Find where the given text appears and provide that cell's center as (x, y) coordinate. 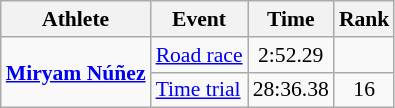
Event (200, 19)
2:52.29 (291, 55)
Rank (364, 19)
Time (291, 19)
Time trial (200, 90)
28:36.38 (291, 90)
16 (364, 90)
Miryam Núñez (76, 72)
Athlete (76, 19)
Road race (200, 55)
